Provide the (X, Y) coordinate of the cell's center where the given text is located.  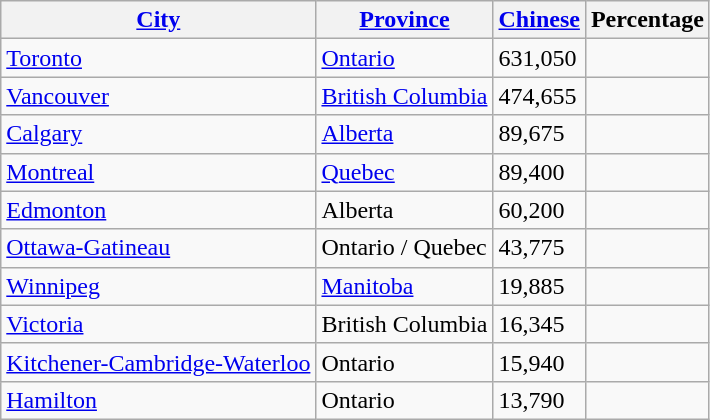
Manitoba (404, 286)
Toronto (158, 58)
16,345 (539, 324)
19,885 (539, 286)
474,655 (539, 96)
Province (404, 20)
Winnipeg (158, 286)
Vancouver (158, 96)
Calgary (158, 134)
13,790 (539, 400)
City (158, 20)
Victoria (158, 324)
60,200 (539, 210)
Percentage (647, 20)
Kitchener-Cambridge-Waterloo (158, 362)
Quebec (404, 172)
Montreal (158, 172)
Hamilton (158, 400)
Edmonton (158, 210)
631,050 (539, 58)
15,940 (539, 362)
Chinese (539, 20)
Ottawa-Gatineau (158, 248)
89,400 (539, 172)
43,775 (539, 248)
Ontario / Quebec (404, 248)
89,675 (539, 134)
